Locate the cell with the specified text and output its (X, Y) center coordinate. 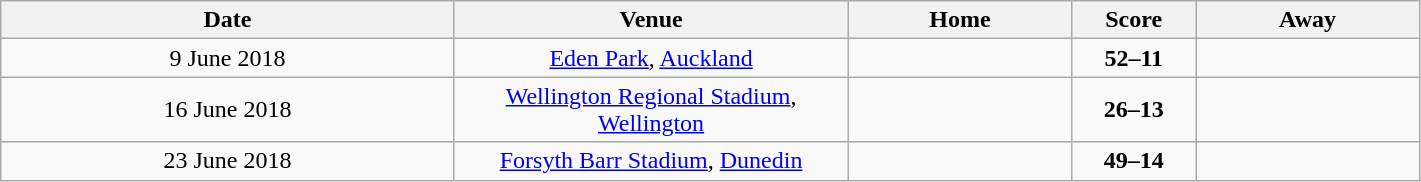
52–11 (1134, 58)
Away (1308, 20)
Venue (651, 20)
Score (1134, 20)
26–13 (1134, 110)
Forsyth Barr Stadium, Dunedin (651, 161)
9 June 2018 (228, 58)
Eden Park, Auckland (651, 58)
23 June 2018 (228, 161)
16 June 2018 (228, 110)
Wellington Regional Stadium, Wellington (651, 110)
Date (228, 20)
49–14 (1134, 161)
Home (960, 20)
